Identify which cell holds the provided text, then report its (x, y) central coordinate. 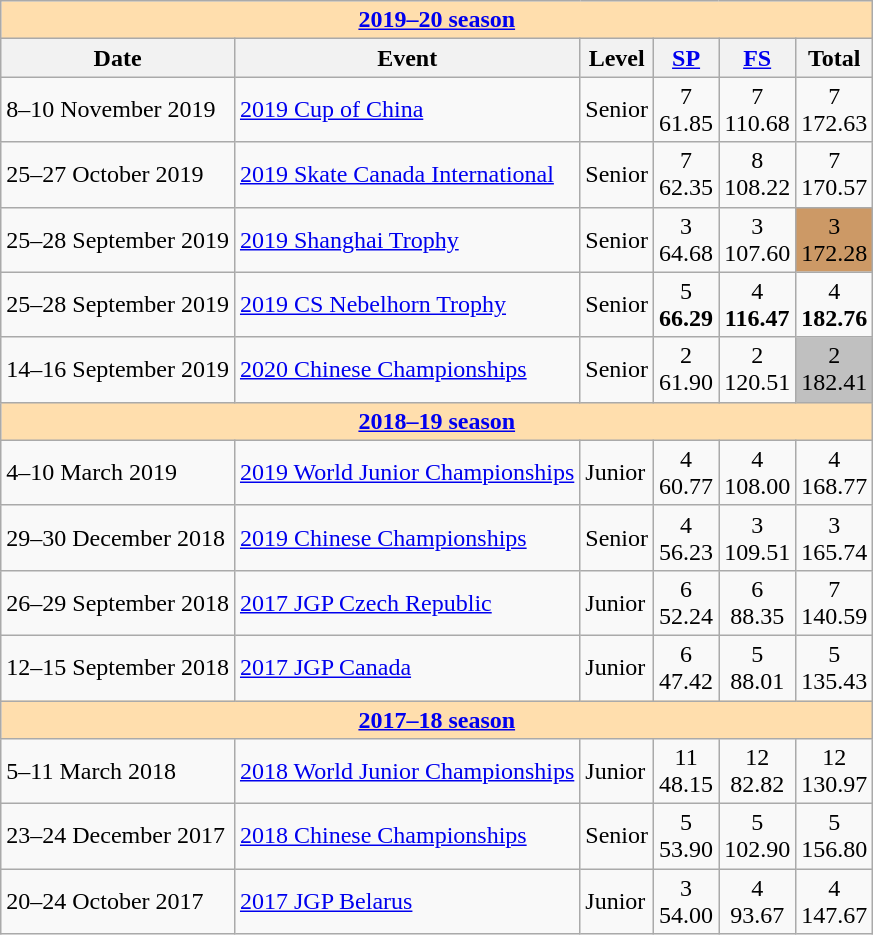
4–10 March 2019 (118, 472)
7 172.63 (834, 110)
2017 JGP Canada (406, 668)
2017–18 season (437, 719)
2020 Chinese Championships (406, 370)
29–30 December 2018 (118, 538)
4 108.00 (758, 472)
4 147.67 (834, 902)
5–11 March 2018 (118, 772)
3 54.00 (686, 902)
25–27 October 2019 (118, 174)
6 47.42 (686, 668)
23–24 December 2017 (118, 836)
5 156.80 (834, 836)
2017 JGP Czech Republic (406, 602)
4 168.77 (834, 472)
6 88.35 (758, 602)
26–29 September 2018 (118, 602)
14–16 September 2019 (118, 370)
4 93.67 (758, 902)
2019 Shanghai Trophy (406, 240)
12 82.82 (758, 772)
3 64.68 (686, 240)
2 182.41 (834, 370)
Total (834, 58)
7 110.68 (758, 110)
Event (406, 58)
2019–20 season (437, 20)
3 165.74 (834, 538)
4 56.23 (686, 538)
11 48.15 (686, 772)
7 62.35 (686, 174)
3 172.28 (834, 240)
2019 Chinese Championships (406, 538)
5 135.43 (834, 668)
5 88.01 (758, 668)
2 120.51 (758, 370)
7 61.85 (686, 110)
2019 World Junior Championships (406, 472)
2019 CS Nebelhorn Trophy (406, 304)
3 109.51 (758, 538)
2 61.90 (686, 370)
2018 Chinese Championships (406, 836)
6 52.24 (686, 602)
5 66.29 (686, 304)
2018 World Junior Championships (406, 772)
7 140.59 (834, 602)
Level (617, 58)
4 60.77 (686, 472)
20–24 October 2017 (118, 902)
FS (758, 58)
2017 JGP Belarus (406, 902)
3 107.60 (758, 240)
7 170.57 (834, 174)
4 182.76 (834, 304)
Date (118, 58)
12–15 September 2018 (118, 668)
2019 Skate Canada International (406, 174)
12 130.97 (834, 772)
5 53.90 (686, 836)
4 116.47 (758, 304)
8 108.22 (758, 174)
8–10 November 2019 (118, 110)
5 102.90 (758, 836)
SP (686, 58)
2019 Cup of China (406, 110)
2018–19 season (437, 421)
